Pinpoint the cell where the given text exists, returning its [x, y] midpoint coordinate. 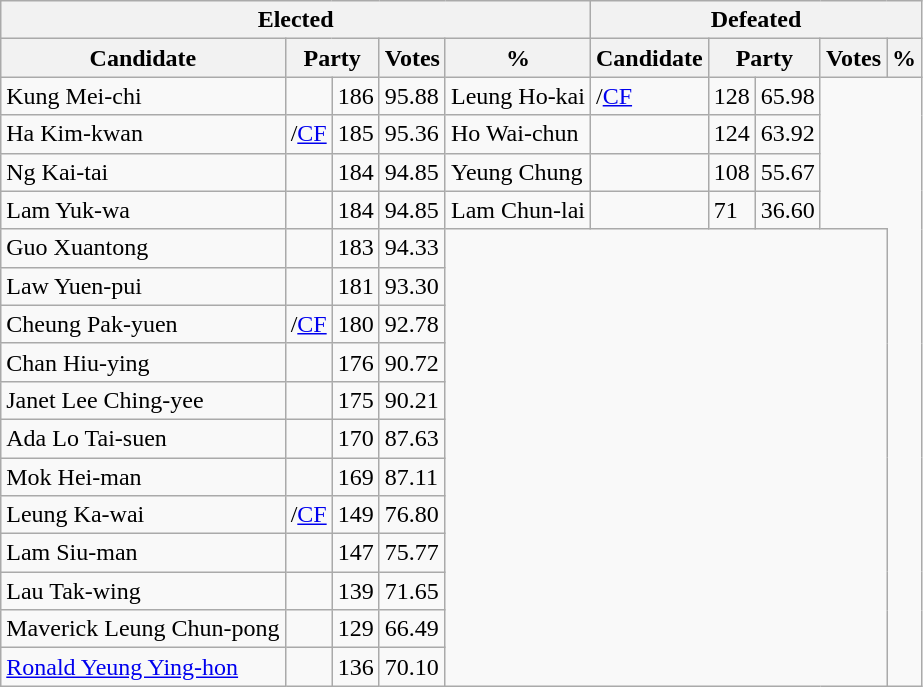
Ronald Yeung Ying-hon [143, 667]
Ng Kai-tai [143, 172]
66.49 [412, 629]
76.80 [412, 515]
95.88 [412, 96]
Ada Lo Tai-suen [143, 438]
129 [356, 629]
Yeung Chung [518, 172]
87.63 [412, 438]
Lau Tak-wing [143, 591]
92.78 [412, 324]
139 [356, 591]
185 [356, 134]
Cheung Pak-yuen [143, 324]
149 [356, 515]
36.60 [788, 210]
Maverick Leung Chun-pong [143, 629]
183 [356, 248]
90.21 [412, 400]
181 [356, 286]
108 [732, 172]
70.10 [412, 667]
Law Yuen-pui [143, 286]
Kung Mei-chi [143, 96]
124 [732, 134]
186 [356, 96]
94.33 [412, 248]
93.30 [412, 286]
147 [356, 553]
175 [356, 400]
Leung Ho-kai [518, 96]
90.72 [412, 362]
95.36 [412, 134]
Lam Chun-lai [518, 210]
71 [732, 210]
Ho Wai-chun [518, 134]
Leung Ka-wai [143, 515]
Elected [296, 20]
Chan Hiu-ying [143, 362]
75.77 [412, 553]
169 [356, 477]
180 [356, 324]
Mok Hei-man [143, 477]
Janet Lee Ching-yee [143, 400]
Lam Siu-man [143, 553]
71.65 [412, 591]
136 [356, 667]
Ha Kim-kwan [143, 134]
65.98 [788, 96]
87.11 [412, 477]
55.67 [788, 172]
170 [356, 438]
176 [356, 362]
Lam Yuk-wa [143, 210]
Defeated [756, 20]
Guo Xuantong [143, 248]
63.92 [788, 134]
128 [732, 96]
